Locate the cell with the specified text and output its (x, y) center coordinate. 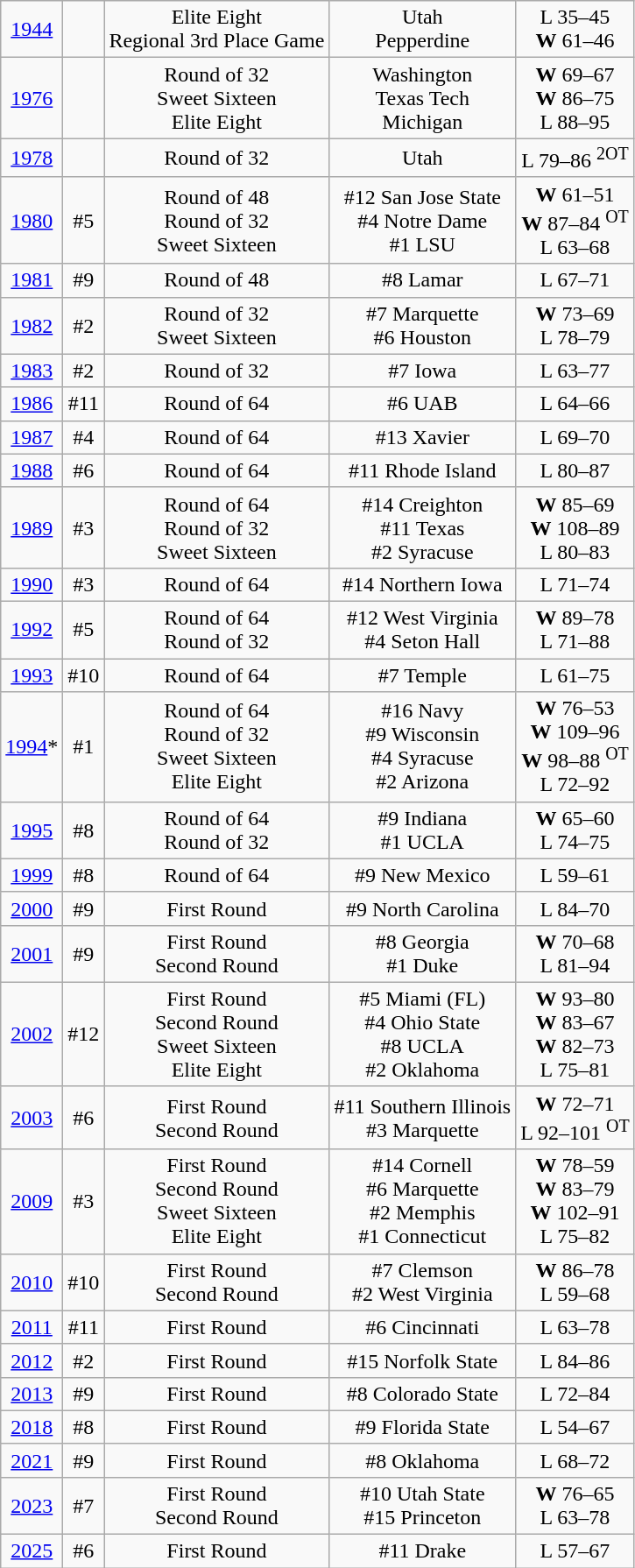
1992 (32, 629)
L 79–86 2OT (575, 158)
W 73–69L 78–79 (575, 326)
L 71–74 (575, 584)
#11 Drake (422, 1551)
W 76–53W 109–96W 98–88 OTL 72–92 (575, 747)
1993 (32, 675)
L 84–70 (575, 908)
UtahPepperdine (422, 30)
#7 Marquette#6 Houston (422, 326)
1988 (32, 470)
1978 (32, 158)
#12 San Jose State#4 Notre Dame#1 LSU (422, 221)
L 69–70 (575, 437)
1999 (32, 875)
#14 Creighton#11 Texas#2 Syracuse (422, 527)
#8 Oklahoma (422, 1460)
#10 Utah State#15 Princeton (422, 1505)
L 57–67 (575, 1551)
2013 (32, 1394)
#9 Indiana#1 UCLA (422, 830)
1990 (32, 584)
W 93–80W 83–67W 82–73L 75–81 (575, 1034)
#7 Clemson#2 West Virginia (422, 1282)
#9 New Mexico (422, 875)
L 68–72 (575, 1460)
#6 Cincinnati (422, 1327)
W 72–71L 92–101 OT (575, 1118)
#8 Georgia#1 Duke (422, 953)
L 63–78 (575, 1327)
#7 Temple (422, 675)
2025 (32, 1551)
1994* (32, 747)
2003 (32, 1118)
W 85–69W 108–89L 80–83 (575, 527)
#12 (84, 1034)
#9 North Carolina (422, 908)
L 54–67 (575, 1427)
2010 (32, 1282)
2023 (32, 1505)
2002 (32, 1034)
#14 Northern Iowa (422, 584)
1987 (32, 437)
1944 (32, 30)
W 78–59W 83–79W 102–91L 75–82 (575, 1202)
L 84–86 (575, 1360)
L 80–87 (575, 470)
#14 Cornell#6 Marquette#2 Memphis#1 Connecticut (422, 1202)
Round of 48Round of 32Sweet Sixteen (217, 221)
L 64–66 (575, 404)
W 70–68L 81–94 (575, 953)
W 86–78L 59–68 (575, 1282)
2018 (32, 1427)
L 63–77 (575, 371)
2009 (32, 1202)
Elite EightRegional 3rd Place Game (217, 30)
L 35–45W 61–46 (575, 30)
#6 UAB (422, 404)
1982 (32, 326)
W 69–67W 86–75L 88–95 (575, 98)
Round of 64Round of 32Sweet SixteenElite Eight (217, 747)
#7 (84, 1505)
#11 Rhode Island (422, 470)
#13 Xavier (422, 437)
1976 (32, 98)
#5 Miami (FL)#4 Ohio State#8 UCLA#2 Oklahoma (422, 1034)
W 65–60L 74–75 (575, 830)
#12 West Virginia#4 Seton Hall (422, 629)
L 67–71 (575, 280)
1980 (32, 221)
L 61–75 (575, 675)
1983 (32, 371)
Round of 32Sweet SixteenElite Eight (217, 98)
1981 (32, 280)
L 72–84 (575, 1394)
#9 Florida State (422, 1427)
WashingtonTexas TechMichigan (422, 98)
Utah (422, 158)
#15 Norfolk State (422, 1360)
#8 Lamar (422, 280)
#1 (84, 747)
#8 Colorado State (422, 1394)
W 89–78L 71–88 (575, 629)
W 76–65 L 63–78 (575, 1505)
#4 (84, 437)
Round of 64Round of 32Sweet Sixteen (217, 527)
2011 (32, 1327)
2012 (32, 1360)
#7 Iowa (422, 371)
Round of 48 (217, 280)
#11 Southern Illinois#3 Marquette (422, 1118)
2000 (32, 908)
W 61–51W 87–84 OTL 63–68 (575, 221)
2021 (32, 1460)
L 59–61 (575, 875)
#16 Navy#9 Wisconsin#4 Syracuse#2 Arizona (422, 747)
1986 (32, 404)
Round of 32Sweet Sixteen (217, 326)
1989 (32, 527)
2001 (32, 953)
1995 (32, 830)
